Detect which cell encompasses the target text, then output its [x, y] center coordinate. 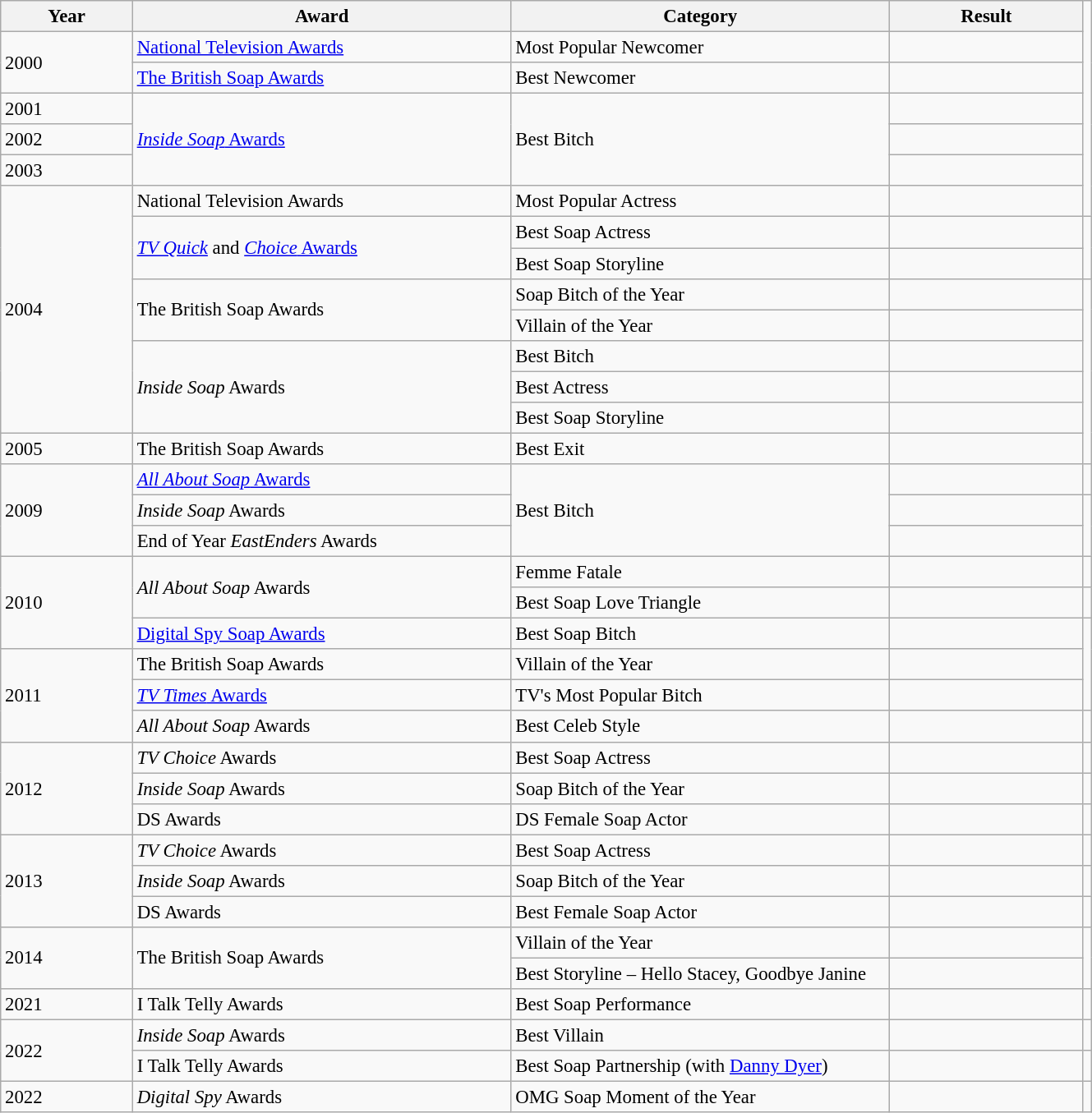
Digital Spy Awards [322, 1097]
End of Year EastEnders Awards [322, 541]
2002 [67, 140]
2014 [67, 958]
2021 [67, 1005]
TV's Most Popular Bitch [700, 696]
2009 [67, 511]
Best Actress [700, 387]
Femme Fatale [700, 573]
Most Popular Newcomer [700, 48]
Best Newcomer [700, 78]
Most Popular Actress [700, 201]
Best Soap Performance [700, 1005]
OMG Soap Moment of the Year [700, 1097]
Best Villain [700, 1036]
2010 [67, 603]
2011 [67, 695]
Best Exit [700, 448]
Best Celeb Style [700, 727]
Best Soap Love Triangle [700, 603]
Digital Spy Soap Awards [322, 634]
Result [987, 16]
Best Soap Partnership (with Danny Dyer) [700, 1066]
Best Female Soap Actor [700, 912]
2003 [67, 171]
Award [322, 16]
TV Times Awards [322, 696]
2000 [67, 62]
Year [67, 16]
2004 [67, 309]
Best Storyline – Hello Stacey, Goodbye Janine [700, 973]
TV Quick and Choice Awards [322, 248]
Category [700, 16]
DS Female Soap Actor [700, 819]
Best Soap Bitch [700, 634]
2013 [67, 881]
2005 [67, 448]
2001 [67, 109]
2012 [67, 789]
